Return [x, y] of the center of cell containing provided text 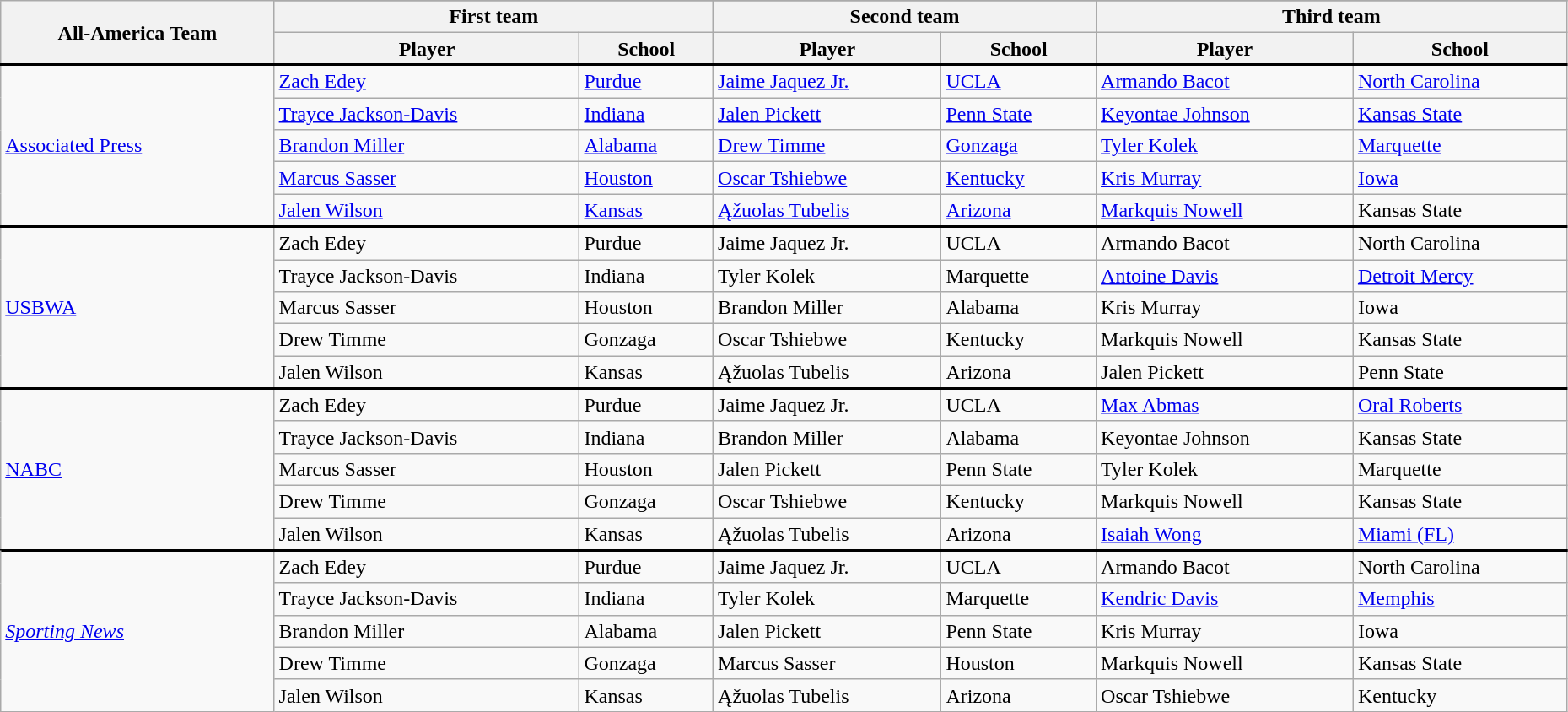
All-America Team [137, 33]
Oral Roberts [1459, 405]
Miami (FL) [1459, 535]
USBWA [137, 308]
Second team [905, 17]
Detroit Mercy [1459, 276]
NABC [137, 469]
Associated Press [137, 146]
Antoine Davis [1225, 276]
Max Abmas [1225, 405]
First team [493, 17]
Isaiah Wong [1225, 535]
Memphis [1459, 599]
Sporting News [137, 631]
Third team [1332, 17]
Kendric Davis [1225, 599]
